Capture the cell that displays the provided text and extract its [X, Y] central coordinate. 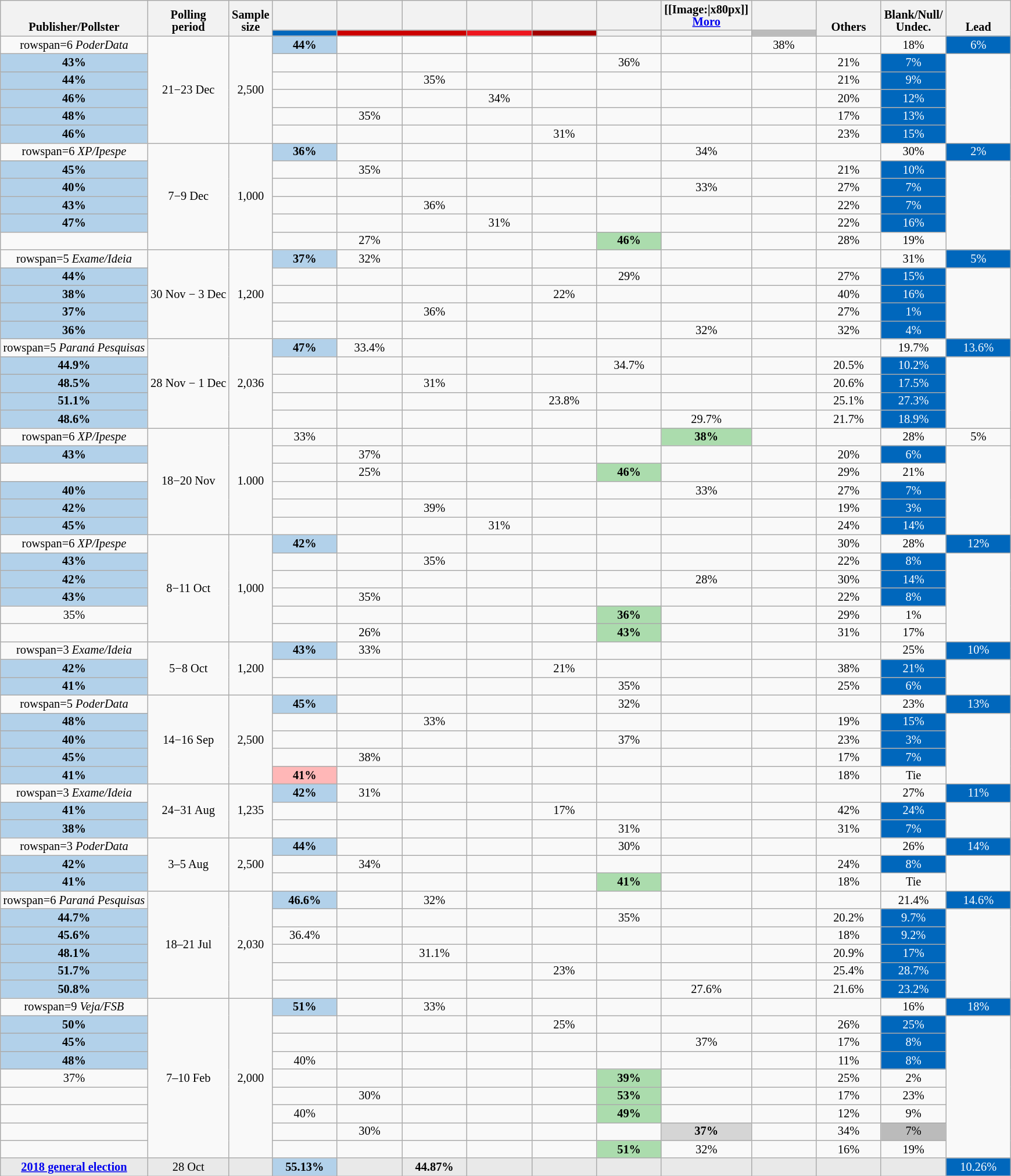
34.7% [629, 365]
20.2% [849, 918]
10.2% [913, 365]
10.26% [978, 1167]
19.7% [913, 347]
20.5% [849, 365]
9.7% [913, 918]
Publisher/Pollster [74, 17]
2,000 [250, 1078]
18.9% [913, 418]
1.000 [250, 481]
23.2% [913, 989]
rowspan=3 PoderData [74, 846]
14.6% [978, 899]
44.7% [74, 918]
27.6% [707, 989]
25.4% [849, 971]
17.5% [913, 383]
30 Nov − 3 Dec [188, 294]
Pollingperiod [188, 17]
44.87% [435, 1167]
18−20 Nov [188, 481]
36.4% [304, 935]
50% [74, 1025]
29.7% [707, 418]
51.7% [74, 971]
3–5 Aug [188, 864]
48.5% [74, 383]
rowspan=9 Veja/FSB [74, 1006]
Others [849, 17]
[[Image:|x80px]]Moro [707, 15]
5−8 Oct [188, 668]
20.9% [849, 953]
48.1% [74, 953]
7−9 Dec [188, 196]
21.4% [913, 899]
8−11 Oct [188, 588]
Lead [978, 17]
25.1% [849, 401]
33.4% [370, 347]
9.2% [913, 935]
7–10 Feb [188, 1078]
24−31 Aug [188, 811]
4% [913, 330]
28.7% [913, 971]
21.6% [849, 989]
21−23 Dec [188, 89]
rowspan=5 Exame/Ideia [74, 259]
23.8% [564, 401]
2,036 [250, 383]
rowspan=6 PoderData [74, 45]
53% [629, 1096]
46.6% [304, 899]
28 Oct [188, 1167]
28 Nov − 1 Dec [188, 383]
44.9% [74, 365]
20.6% [849, 383]
31.1% [435, 953]
45.6% [74, 935]
21.7% [849, 418]
rowspan=5 Paraná Pesquisas [74, 347]
18–21 Jul [188, 944]
49% [629, 1113]
2018 general election [74, 1167]
14−16 Sep [188, 739]
rowspan=6 Paraná Pesquisas [74, 899]
13.6% [978, 347]
rowspan=5 PoderData [74, 704]
27.3% [913, 401]
48.6% [74, 418]
50.8% [74, 989]
Samplesize [250, 17]
1,235 [250, 811]
55.13% [304, 1167]
51.1% [74, 401]
2,030 [250, 944]
Blank/Null/Undec. [913, 17]
